From the cell containing the given text, extract its center point as [X, Y] coordinate. 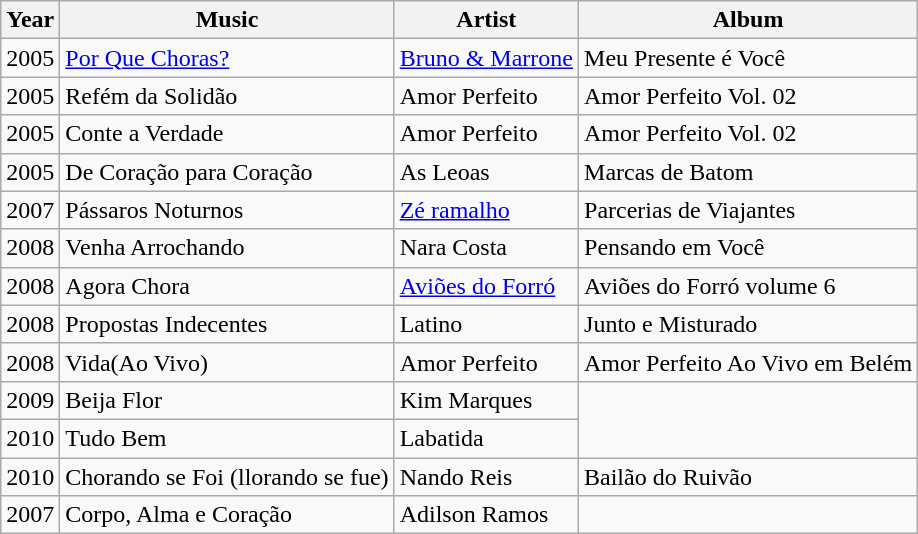
As Leoas [486, 172]
Chorando se Foi (llorando se fue) [227, 477]
Nando Reis [486, 477]
Aviões do Forró volume 6 [748, 286]
Tudo Bem [227, 438]
Pássaros Noturnos [227, 210]
Por Que Choras? [227, 58]
Artist [486, 20]
Parcerias de Viajantes [748, 210]
Aviões do Forró [486, 286]
Pensando em Você [748, 248]
Bruno & Marrone [486, 58]
De Coração para Coração [227, 172]
Propostas Indecentes [227, 324]
Adilson Ramos [486, 515]
Agora Chora [227, 286]
2009 [30, 400]
Latino [486, 324]
Music [227, 20]
Refém da Solidão [227, 96]
Beija Flor [227, 400]
Vida(Ao Vivo) [227, 362]
Zé ramalho [486, 210]
Corpo, Alma e Coração [227, 515]
Year [30, 20]
Marcas de Batom [748, 172]
Bailão do Ruivão [748, 477]
Album [748, 20]
Nara Costa [486, 248]
Kim Marques [486, 400]
Labatida [486, 438]
Junto e Misturado [748, 324]
Amor Perfeito Ao Vivo em Belém [748, 362]
Venha Arrochando [227, 248]
Conte a Verdade [227, 134]
Meu Presente é Você [748, 58]
